Pinpoint the cell where the given text exists, returning its [x, y] midpoint coordinate. 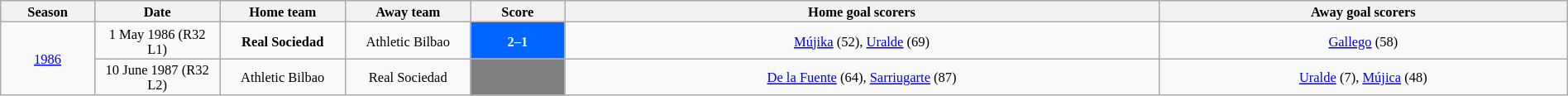
Mújika (52), Uralde (69) [862, 41]
Home team [283, 12]
Season [48, 12]
Score [518, 12]
10 June 1987 (R32 L2) [157, 77]
Away goal scorers [1363, 12]
2–1 [518, 41]
De la Fuente (64), Sarriugarte (87) [862, 77]
Away team [408, 12]
1 May 1986 (R32 L1) [157, 41]
1986 [48, 59]
Date [157, 12]
Gallego (58) [1363, 41]
Home goal scorers [862, 12]
Uralde (7), Mújica (48) [1363, 77]
